Provide the (X, Y) coordinate of the cell's center where the given text is located.  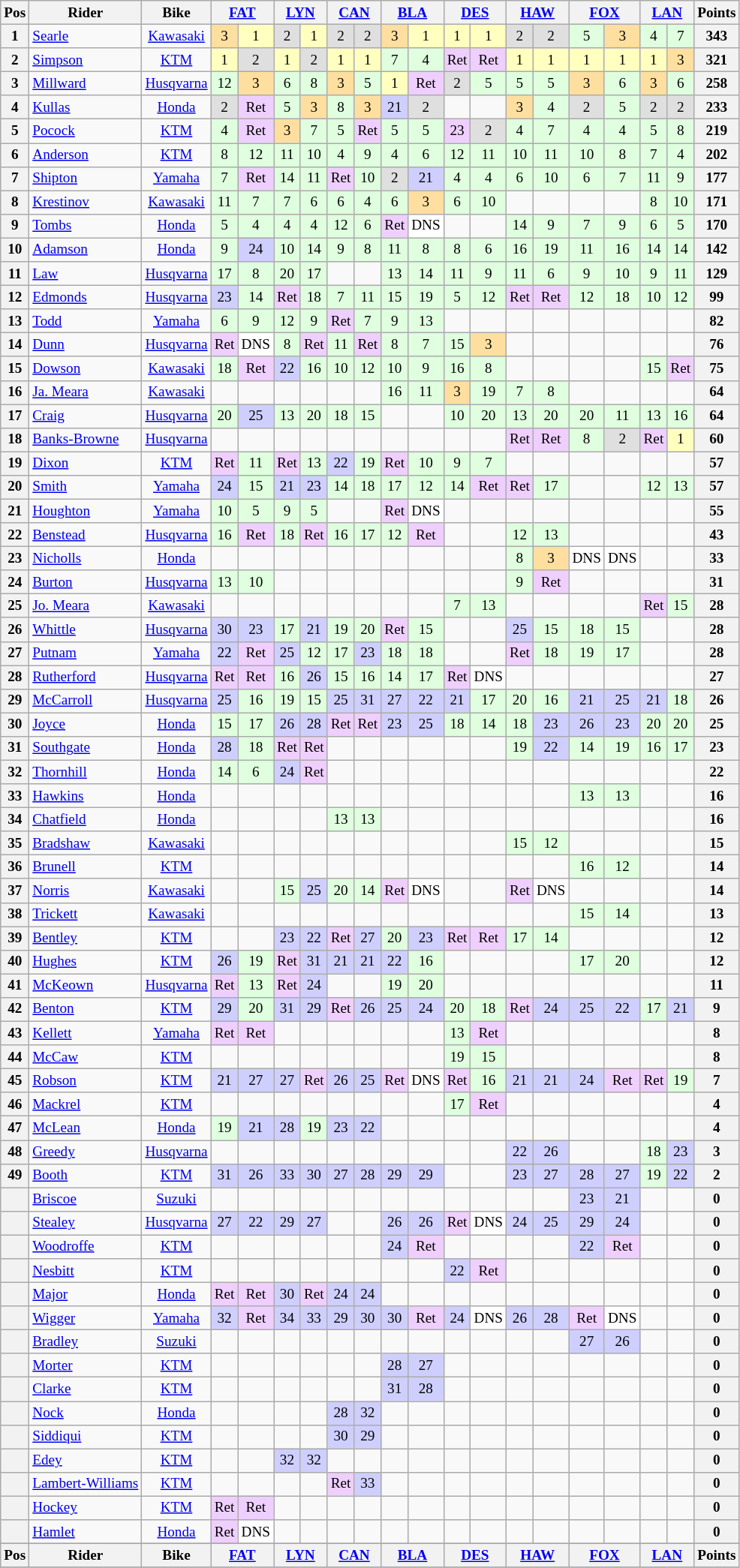
Thornhill (86, 772)
Benton (86, 1009)
Krestinov (86, 203)
Morter (86, 1365)
129 (717, 274)
76 (717, 345)
Smith (86, 487)
Law (86, 274)
39 (15, 939)
Kullas (86, 107)
Shipton (86, 179)
Briscoe (86, 1200)
Mackrel (86, 1104)
40 (15, 962)
Kellett (86, 1033)
Bradley (86, 1341)
McKeown (86, 986)
McLean (86, 1128)
Nesbitt (86, 1271)
Pocock (86, 131)
Greedy (86, 1152)
Lambert-Williams (86, 1484)
36 (15, 867)
177 (717, 179)
202 (717, 155)
45 (15, 1080)
Searle (86, 36)
258 (717, 83)
Simpson (86, 60)
Norris (86, 891)
Chatfield (86, 819)
Joyce (86, 725)
82 (717, 321)
171 (717, 203)
Putnam (86, 653)
Robson (86, 1080)
Trickett (86, 915)
Banks-Browne (86, 440)
Major (86, 1294)
37 (15, 891)
Edey (86, 1461)
Burton (86, 582)
219 (717, 131)
41 (15, 986)
55 (717, 511)
343 (717, 36)
142 (717, 250)
Nicholls (86, 558)
60 (717, 440)
42 (15, 1009)
47 (15, 1128)
99 (717, 297)
Todd (86, 321)
46 (15, 1104)
Booth (86, 1176)
Woodroffe (86, 1247)
Benstead (86, 535)
Millward (86, 83)
Adamson (86, 250)
Hughes (86, 962)
233 (717, 107)
Hockey (86, 1508)
75 (717, 368)
Bentley (86, 939)
Ja. Meara (86, 392)
49 (15, 1176)
38 (15, 915)
Hamlet (86, 1532)
Stealey (86, 1223)
Houghton (86, 511)
Tombs (86, 226)
Dunn (86, 345)
Wigger (86, 1318)
Whittle (86, 629)
Brunell (86, 867)
Rutherford (86, 677)
McCarroll (86, 701)
Dowson (86, 368)
Southgate (86, 748)
Jo. Meara (86, 606)
Bradshaw (86, 843)
McCaw (86, 1057)
321 (717, 60)
35 (15, 843)
Clarke (86, 1389)
Anderson (86, 155)
Craig (86, 416)
Dixon (86, 464)
Nock (86, 1413)
Edmonds (86, 297)
44 (15, 1057)
170 (717, 226)
48 (15, 1152)
Hawkins (86, 796)
Siddiqui (86, 1437)
